Capture the cell that displays the provided text and extract its [x, y] central coordinate. 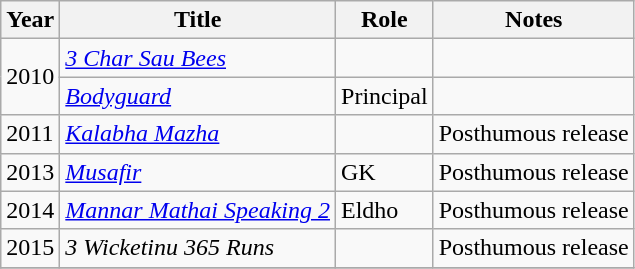
Mannar Mathai Speaking 2 [198, 210]
2015 [30, 248]
Notes [534, 20]
Eldho [385, 210]
3 Char Sau Bees [198, 58]
Year [30, 20]
Kalabha Mazha [198, 134]
2014 [30, 210]
3 Wicketinu 365 Runs [198, 248]
GK [385, 172]
Title [198, 20]
2013 [30, 172]
Musafir [198, 172]
Principal [385, 96]
2011 [30, 134]
Bodyguard [198, 96]
Role [385, 20]
2010 [30, 77]
